Pinpoint the cell where the given text exists, returning its (x, y) midpoint coordinate. 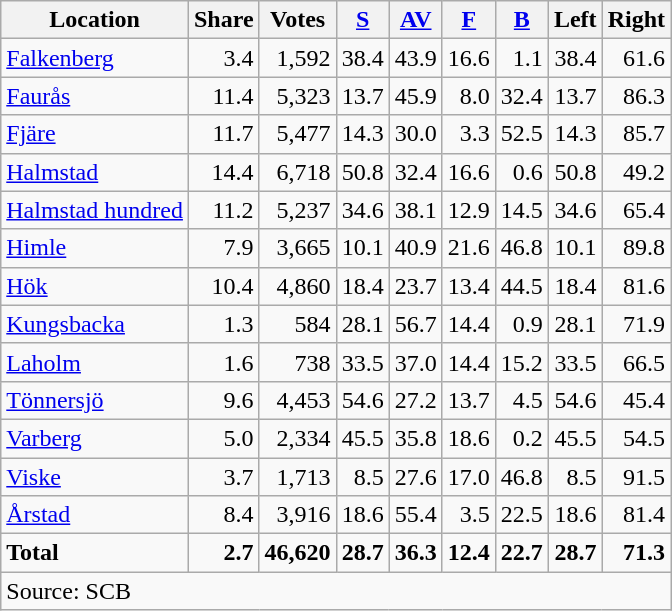
Faurås (95, 96)
3.7 (224, 477)
1,592 (298, 58)
5.0 (224, 438)
1.6 (224, 362)
1.1 (522, 58)
Location (95, 20)
10.4 (224, 286)
71.9 (636, 324)
7.9 (224, 248)
14.5 (522, 210)
Himle (95, 248)
3,665 (298, 248)
0.6 (522, 172)
61.6 (636, 58)
13.4 (468, 286)
85.7 (636, 134)
43.9 (416, 58)
12.9 (468, 210)
45.9 (416, 96)
15.2 (522, 362)
35.8 (416, 438)
Votes (298, 20)
52.5 (522, 134)
3.5 (468, 515)
Varberg (95, 438)
1,713 (298, 477)
49.2 (636, 172)
Fjäre (95, 134)
Left (575, 20)
3,916 (298, 515)
11.2 (224, 210)
38.1 (416, 210)
Tönnersjö (95, 400)
89.8 (636, 248)
Viske (95, 477)
Falkenberg (95, 58)
30.0 (416, 134)
36.3 (416, 553)
5,477 (298, 134)
22.7 (522, 553)
Halmstad hundred (95, 210)
0.2 (522, 438)
56.7 (416, 324)
738 (298, 362)
44.5 (522, 286)
45.4 (636, 400)
Right (636, 20)
22.5 (522, 515)
9.6 (224, 400)
F (468, 20)
S (362, 20)
Hök (95, 286)
12.4 (468, 553)
46,620 (298, 553)
Total (95, 553)
Årstad (95, 515)
40.9 (416, 248)
37.0 (416, 362)
584 (298, 324)
81.4 (636, 515)
8.0 (468, 96)
11.4 (224, 96)
23.7 (416, 286)
3.4 (224, 58)
5,237 (298, 210)
27.6 (416, 477)
86.3 (636, 96)
Source: SCB (336, 591)
5,323 (298, 96)
3.3 (468, 134)
2,334 (298, 438)
Laholm (95, 362)
1.3 (224, 324)
Kungsbacka (95, 324)
8.4 (224, 515)
55.4 (416, 515)
27.2 (416, 400)
65.4 (636, 210)
6,718 (298, 172)
Share (224, 20)
0.9 (522, 324)
91.5 (636, 477)
4,453 (298, 400)
Halmstad (95, 172)
4.5 (522, 400)
11.7 (224, 134)
54.5 (636, 438)
17.0 (468, 477)
21.6 (468, 248)
66.5 (636, 362)
81.6 (636, 286)
71.3 (636, 553)
B (522, 20)
2.7 (224, 553)
4,860 (298, 286)
AV (416, 20)
